Provide the [X, Y] coordinate of the cell's center where the given text is located.  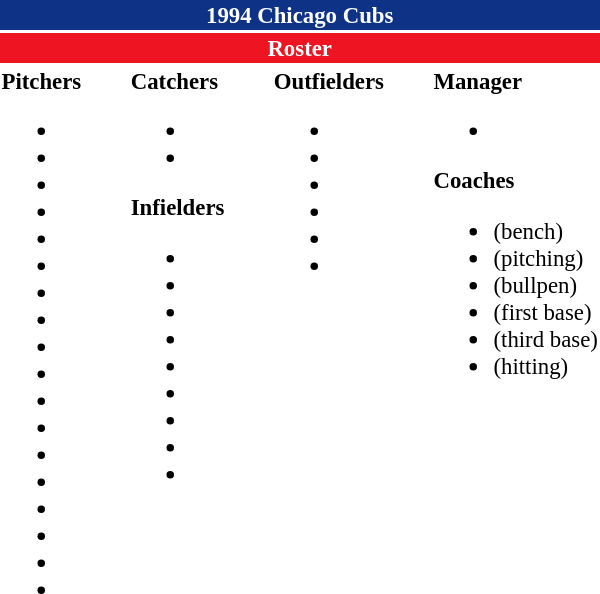
Roster [300, 48]
1994 Chicago Cubs [300, 15]
